Provide the [X, Y] coordinate of the cell's center where the given text is located.  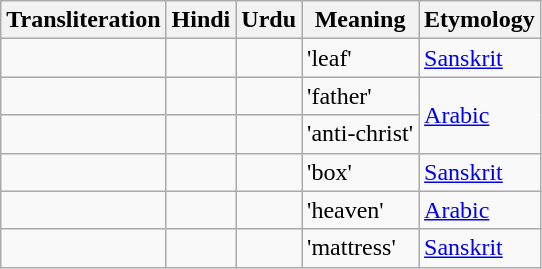
Etymology [480, 20]
Meaning [360, 20]
Transliteration [84, 20]
'heaven' [360, 210]
Urdu [269, 20]
'leaf' [360, 58]
'anti-christ' [360, 134]
'mattress' [360, 248]
'box' [360, 172]
'father' [360, 96]
Hindi [201, 20]
